Capture the cell that displays the provided text and extract its [X, Y] central coordinate. 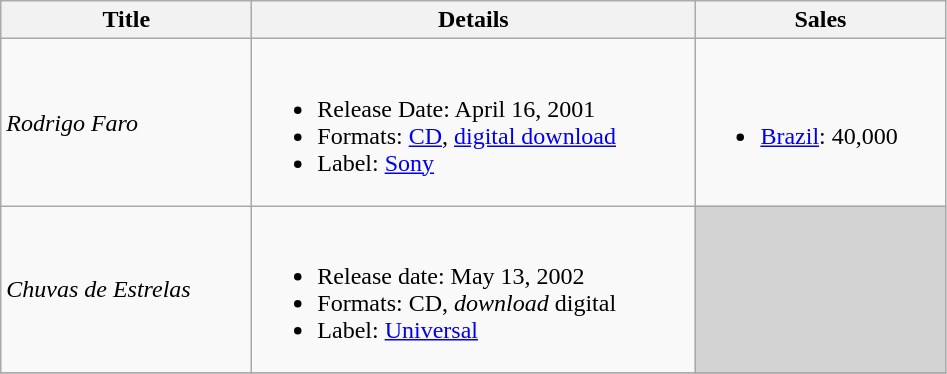
Release date: May 13, 2002Formats: CD, download digitalLabel: Universal [474, 290]
Release Date: April 16, 2001Formats: CD, digital downloadLabel: Sony [474, 122]
Brazil: 40,000 [820, 122]
Details [474, 20]
Sales [820, 20]
Chuvas de Estrelas [126, 290]
Rodrigo Faro [126, 122]
Title [126, 20]
